Provide the [x, y] coordinate of the cell's center where the given text is located.  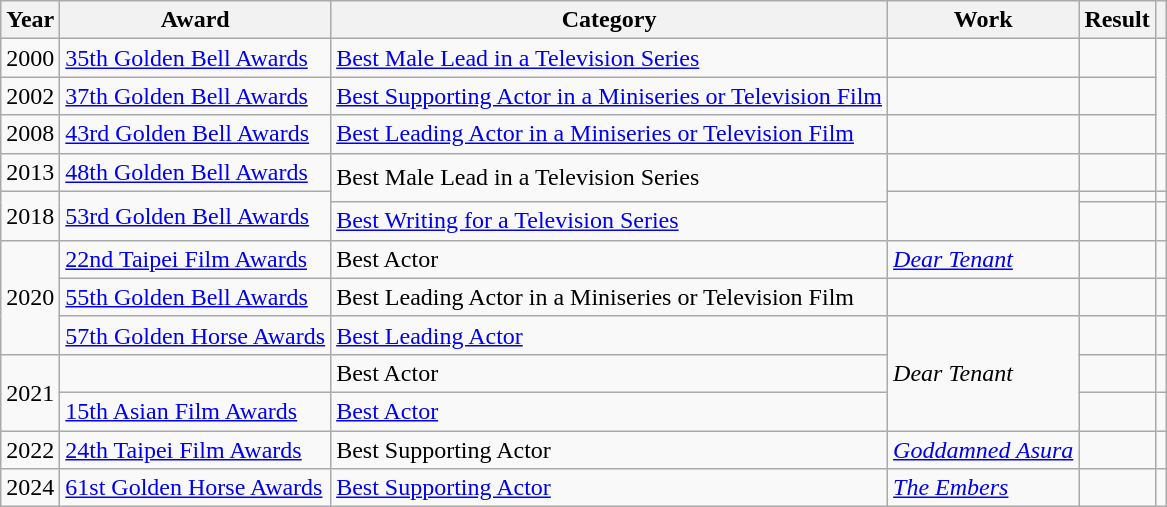
2022 [30, 449]
35th Golden Bell Awards [196, 58]
48th Golden Bell Awards [196, 172]
2018 [30, 216]
61st Golden Horse Awards [196, 488]
22nd Taipei Film Awards [196, 259]
Award [196, 20]
2021 [30, 392]
53rd Golden Bell Awards [196, 216]
55th Golden Bell Awards [196, 297]
37th Golden Bell Awards [196, 96]
2024 [30, 488]
2008 [30, 134]
15th Asian Film Awards [196, 411]
Work [984, 20]
Goddamned Asura [984, 449]
24th Taipei Film Awards [196, 449]
Best Writing for a Television Series [610, 221]
Year [30, 20]
Best Leading Actor [610, 335]
43rd Golden Bell Awards [196, 134]
The Embers [984, 488]
Best Supporting Actor in a Miniseries or Television Film [610, 96]
2002 [30, 96]
2000 [30, 58]
Result [1117, 20]
2013 [30, 172]
57th Golden Horse Awards [196, 335]
2020 [30, 297]
Category [610, 20]
